Find where the given text appears and provide that cell's center as [x, y] coordinate. 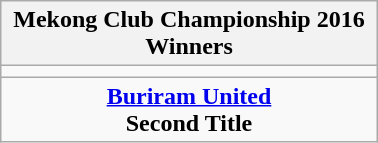
Buriram UnitedSecond Title [189, 110]
Mekong Club Championship 2016Winners [189, 34]
